Detect which cell encompasses the target text, then output its [x, y] center coordinate. 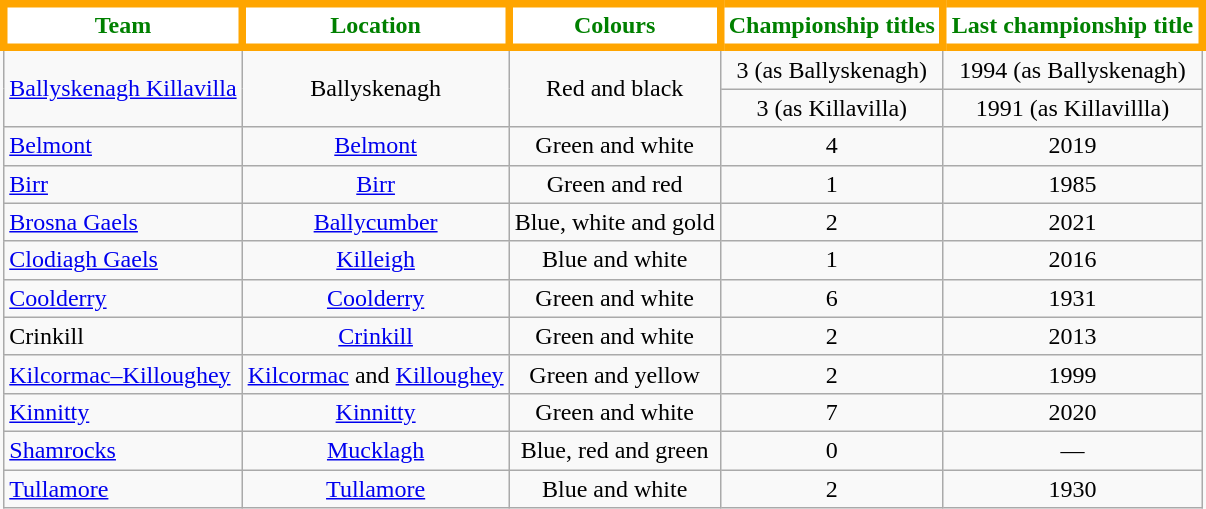
1931 [1072, 298]
Championship titles [832, 26]
Red and black [614, 88]
0 [832, 450]
6 [832, 298]
Kilcormac and Killoughey [376, 374]
2021 [1072, 222]
4 [832, 146]
Ballyskenagh [376, 88]
Brosna Gaels [123, 222]
Kilcormac–Killoughey [123, 374]
3 (as Killavilla) [832, 108]
Shamrocks [123, 450]
Mucklagh [376, 450]
— [1072, 450]
2016 [1072, 260]
1999 [1072, 374]
1985 [1072, 184]
Ballyskenagh Killavilla [123, 88]
Blue, red and green [614, 450]
1994 (as Ballyskenagh) [1072, 68]
3 (as Ballyskenagh) [832, 68]
Ballycumber [376, 222]
2013 [1072, 336]
2020 [1072, 412]
Blue, white and gold [614, 222]
Location [376, 26]
1930 [1072, 489]
Last championship title [1072, 26]
Clodiagh Gaels [123, 260]
Colours [614, 26]
7 [832, 412]
1991 (as Killavillla) [1072, 108]
2019 [1072, 146]
Killeigh [376, 260]
Green and yellow [614, 374]
Team [123, 26]
Green and red [614, 184]
